Scan for the cell matching the given text and deliver its [x, y] coordinate at center. 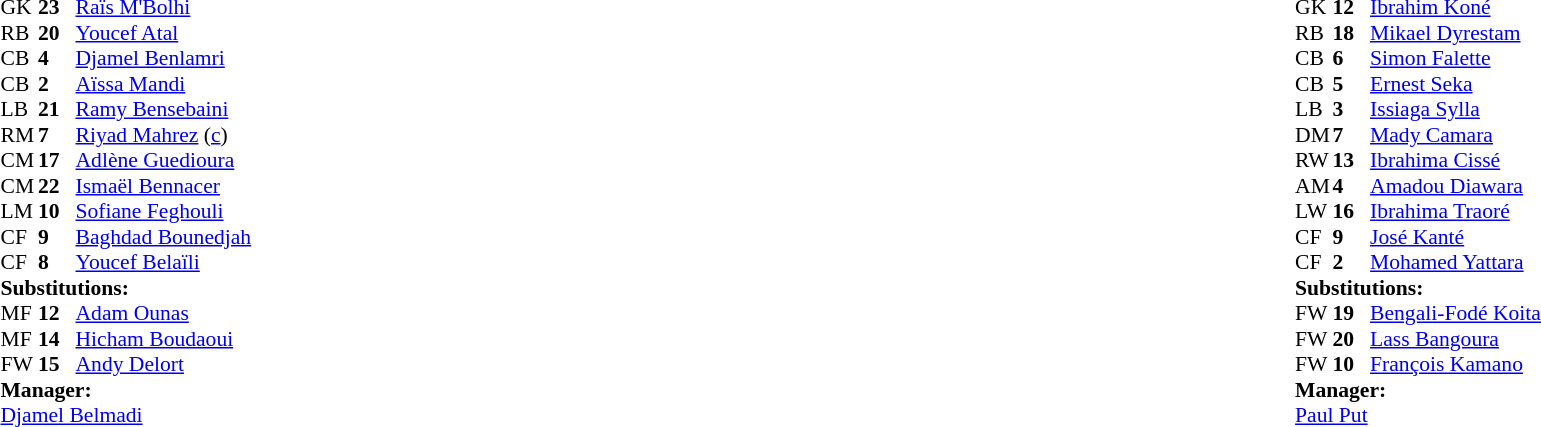
Ramy Bensebaini [164, 109]
DM [1314, 135]
8 [57, 263]
Aïssa Mandi [164, 84]
Djamel Benlamri [164, 59]
LW [1314, 211]
13 [1352, 161]
Riyad Mahrez (c) [164, 135]
3 [1352, 109]
Adlène Guedioura [164, 161]
5 [1352, 84]
Simon Falette [1456, 59]
RW [1314, 161]
19 [1352, 313]
Mikael Dyrestam [1456, 33]
Ernest Seka [1456, 84]
François Kamano [1456, 365]
16 [1352, 211]
Adam Ounas [164, 313]
Baghdad Bounedjah [164, 237]
14 [57, 339]
21 [57, 109]
Youcef Atal [164, 33]
Ismaël Bennacer [164, 186]
Lass Bangoura [1456, 339]
Hicham Boudaoui [164, 339]
18 [1352, 33]
Ibrahima Traoré [1456, 211]
LM [19, 211]
12 [57, 313]
Mady Camara [1456, 135]
Amadou Diawara [1456, 186]
José Kanté [1456, 237]
Sofiane Feghouli [164, 211]
15 [57, 365]
RM [19, 135]
Bengali-Fodé Koita [1456, 313]
22 [57, 186]
AM [1314, 186]
Mohamed Yattara [1456, 263]
6 [1352, 59]
Issiaga Sylla [1456, 109]
Youcef Belaïli [164, 263]
Ibrahima Cissé [1456, 161]
Andy Delort [164, 365]
17 [57, 161]
